Determine the [X, Y] coordinate at the center of the cell enclosing the given text.  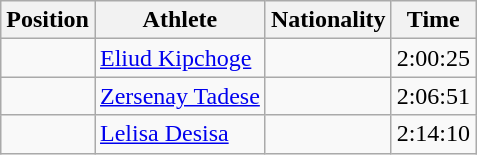
Eliud Kipchoge [180, 58]
Nationality [328, 20]
2:00:25 [433, 58]
2:06:51 [433, 96]
Zersenay Tadese [180, 96]
Position [48, 20]
Athlete [180, 20]
2:14:10 [433, 134]
Lelisa Desisa [180, 134]
Time [433, 20]
